Output the (X, Y) coordinate of the center of the cell containing the given text.  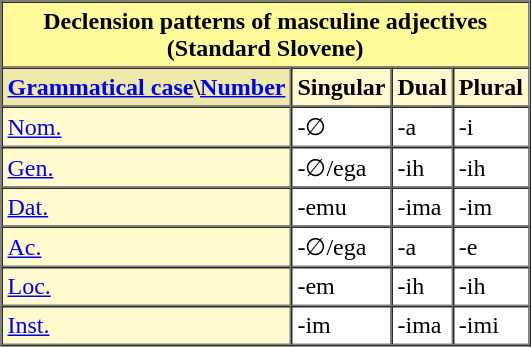
Loc. (147, 286)
-e (491, 246)
Dat. (147, 208)
Gen. (147, 167)
Nom. (147, 126)
Singular (341, 88)
-em (341, 286)
Ac. (147, 246)
Grammatical case\Number (147, 88)
-∅ (341, 126)
Declension patterns of masculine adjectives(Standard Slovene) (266, 35)
-emu (341, 208)
Dual (422, 88)
-imi (491, 326)
Plural (491, 88)
Inst. (147, 326)
-i (491, 126)
